Search for the cell housing the specified text and yield its (X, Y) center coordinate. 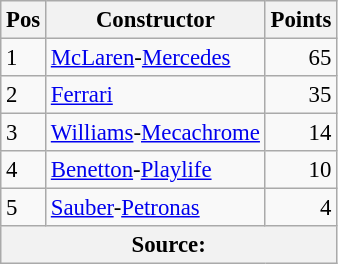
1 (24, 58)
Ferrari (156, 95)
Pos (24, 20)
Constructor (156, 20)
Benetton-Playlife (156, 170)
5 (24, 208)
McLaren-Mercedes (156, 58)
Source: (169, 245)
10 (300, 170)
65 (300, 58)
2 (24, 95)
Points (300, 20)
35 (300, 95)
14 (300, 133)
Williams-Mecachrome (156, 133)
Sauber-Petronas (156, 208)
3 (24, 133)
